Scan for the cell matching the given text and deliver its (x, y) coordinate at center. 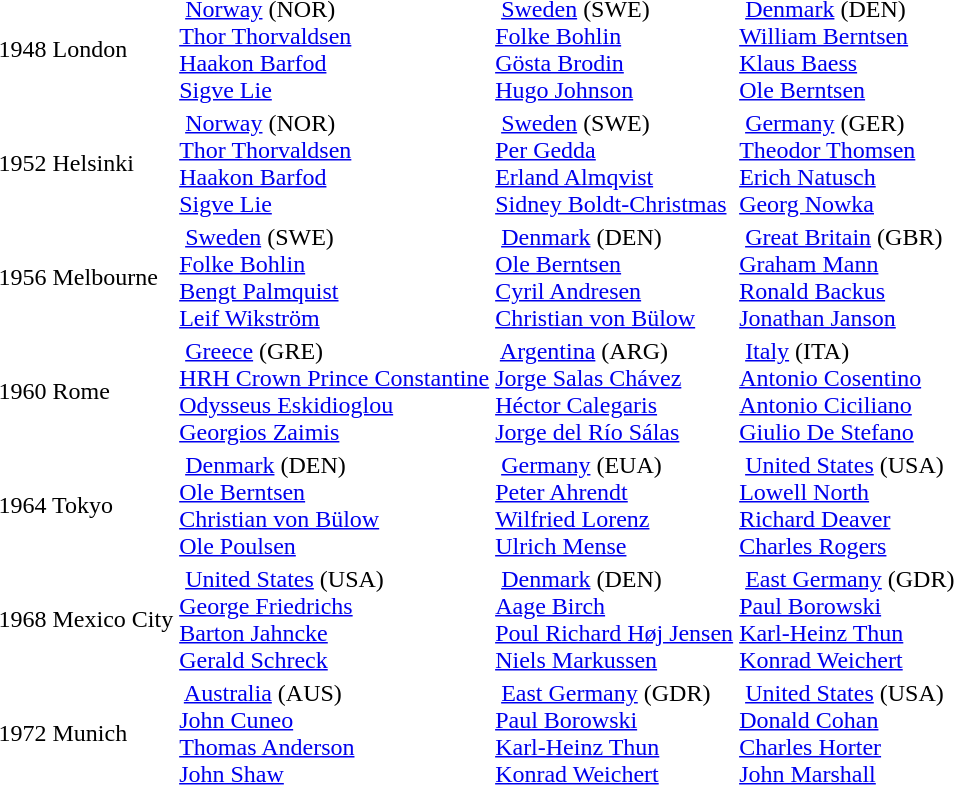
Norway (NOR)Thor ThorvaldsenHaakon BarfodSigve Lie (334, 164)
Sweden (SWE)Per GeddaErland AlmqvistSidney Boldt-Christmas (614, 164)
Denmark (DEN)Ole BerntsenCyril AndresenChristian von Bülow (614, 278)
Denmark (DEN)Ole BerntsenChristian von BülowOle Poulsen (334, 506)
Germany (EUA)Peter AhrendtWilfried LorenzUlrich Mense (614, 506)
United States (USA)George FriedrichsBarton JahnckeGerald Schreck (334, 620)
Denmark (DEN)Aage BirchPoul Richard Høj JensenNiels Markussen (614, 620)
Sweden (SWE)Folke BohlinBengt PalmquistLeif Wikström (334, 278)
Argentina (ARG)Jorge Salas ChávezHéctor CalegarisJorge del Río Sálas (614, 392)
Greece (GRE)HRH Crown Prince ConstantineOdysseus EskidioglouGeorgios Zaimis (334, 392)
